Search for the cell housing the specified text and yield its (x, y) center coordinate. 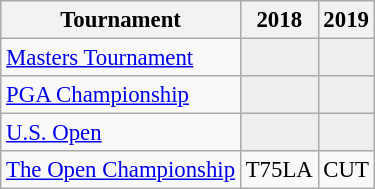
2019 (346, 20)
CUT (346, 170)
2018 (279, 20)
The Open Championship (121, 170)
U.S. Open (121, 133)
Masters Tournament (121, 58)
T75LA (279, 170)
PGA Championship (121, 95)
Tournament (121, 20)
